Find where the given text appears and provide that cell's center as (X, Y) coordinate. 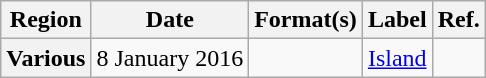
Island (397, 58)
Ref. (458, 20)
Various (46, 58)
Format(s) (306, 20)
8 January 2016 (170, 58)
Region (46, 20)
Label (397, 20)
Date (170, 20)
